Provide the [X, Y] coordinate of the cell's center where the given text is located.  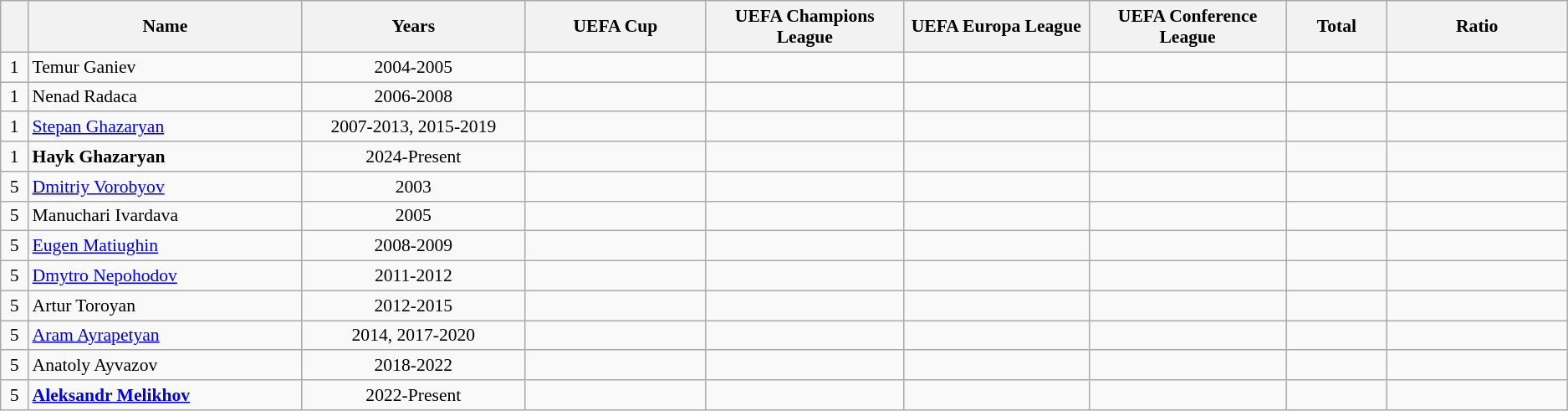
2003 [413, 187]
Manuchari Ivardava [166, 216]
Years [413, 27]
Total [1336, 27]
2012-2015 [413, 306]
2004-2005 [413, 67]
Anatoly Ayvazov [166, 366]
Name [166, 27]
Ratio [1477, 27]
Stepan Ghazaryan [166, 127]
Temur Ganiev [166, 67]
Eugen Matiughin [166, 246]
Dmitriy Vorobyov [166, 187]
2006-2008 [413, 97]
Aleksandr Melikhov [166, 395]
2024-Present [413, 157]
Artur Toroyan [166, 306]
2022-Present [413, 395]
UEFA Conference League [1187, 27]
UEFA Champions League [804, 27]
2014, 2017-2020 [413, 336]
UEFA Europa League [996, 27]
Dmytro Nepohodov [166, 276]
2018-2022 [413, 366]
2005 [413, 216]
2008-2009 [413, 246]
Nenad Radaca [166, 97]
2007-2013, 2015-2019 [413, 127]
UEFA Cup [615, 27]
Aram Ayrapetyan [166, 336]
2011-2012 [413, 276]
Hayk Ghazaryan [166, 157]
